Detect which cell encompasses the target text, then output its [X, Y] center coordinate. 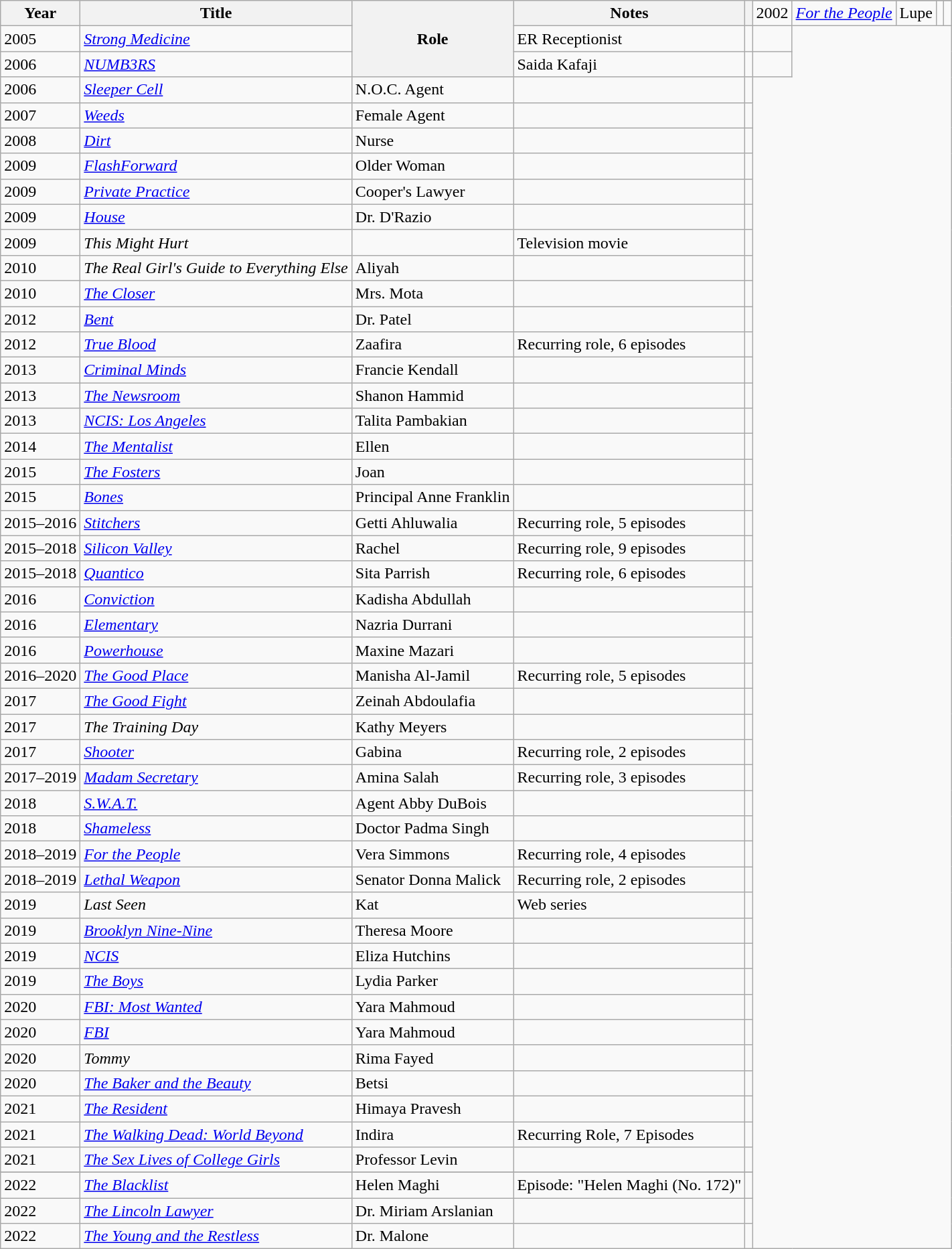
House [216, 217]
Shooter [216, 752]
Helen Maghi [432, 1185]
Getti Ahluwalia [432, 523]
Vera Simmons [432, 854]
Sleeper Cell [216, 90]
2014 [40, 446]
True Blood [216, 345]
Strong Medicine [216, 39]
Brooklyn Nine-Nine [216, 930]
The Young and the Restless [216, 1236]
Episode: "Helen Maghi (No. 172)" [629, 1185]
Dr. D'Razio [432, 217]
Joan [432, 472]
The Training Day [216, 726]
NUMB3RS [216, 64]
Web series [629, 905]
Zaafira [432, 345]
Aliyah [432, 268]
The Real Girl's Guide to Everything Else [216, 268]
Shanon Hammid [432, 396]
FlashForward [216, 166]
Recurring role, 3 episodes [629, 778]
Dr. Miriam Arslanian [432, 1211]
Rima Fayed [432, 1058]
2007 [40, 115]
2008 [40, 141]
Rachel [432, 548]
Cooper's Lawyer [432, 191]
Dirt [216, 141]
NCIS [216, 956]
The Resident [216, 1108]
Theresa Moore [432, 930]
Bones [216, 497]
The Walking Dead: World Beyond [216, 1135]
Recurring role, 4 episodes [629, 854]
Gabina [432, 752]
Professor Levin [432, 1160]
Stitchers [216, 523]
N.O.C. Agent [432, 90]
2015–2016 [40, 523]
Notes [629, 13]
Quantico [216, 574]
The Mentalist [216, 446]
The Boys [216, 981]
The Lincoln Lawyer [216, 1211]
This Might Hurt [216, 242]
The Baker and the Beauty [216, 1083]
Mrs. Mota [432, 293]
The Newsroom [216, 396]
Role [432, 39]
Criminal Minds [216, 370]
Weeds [216, 115]
Himaya Pravesh [432, 1108]
Nurse [432, 141]
Betsi [432, 1083]
S.W.A.T. [216, 803]
Lethal Weapon [216, 880]
Dr. Malone [432, 1236]
Tommy [216, 1058]
2016–2020 [40, 675]
Doctor Padma Singh [432, 829]
FBI: Most Wanted [216, 1007]
Zeinah Abdoulafia [432, 701]
Year [40, 13]
Last Seen [216, 905]
Nazria Durrani [432, 624]
Ellen [432, 446]
Madam Secretary [216, 778]
The Good Place [216, 675]
Title [216, 13]
Manisha Al-Jamil [432, 675]
Private Practice [216, 191]
Dr. Patel [432, 319]
Indira [432, 1135]
2002 [773, 13]
The Blacklist [216, 1185]
Saida Kafaji [629, 64]
2005 [40, 39]
NCIS: Los Angeles [216, 421]
FBI [216, 1032]
Kathy Meyers [432, 726]
Bent [216, 319]
Lupe [916, 13]
Talita Pambakian [432, 421]
Senator Donna Malick [432, 880]
Kat [432, 905]
Conviction [216, 599]
The Fosters [216, 472]
The Sex Lives of College Girls [216, 1160]
Principal Anne Franklin [432, 497]
Francie Kendall [432, 370]
Eliza Hutchins [432, 956]
Agent Abby DuBois [432, 803]
Female Agent [432, 115]
Lydia Parker [432, 981]
Powerhouse [216, 650]
Recurring role, 9 episodes [629, 548]
Television movie [629, 242]
Older Woman [432, 166]
Amina Salah [432, 778]
The Closer [216, 293]
The Good Fight [216, 701]
Shameless [216, 829]
Maxine Mazari [432, 650]
Elementary [216, 624]
Kadisha Abdullah [432, 599]
Recurring Role, 7 Episodes [629, 1135]
ER Receptionist [629, 39]
2017–2019 [40, 778]
Silicon Valley [216, 548]
Sita Parrish [432, 574]
